Locate the cell with the specified text and output its (x, y) center coordinate. 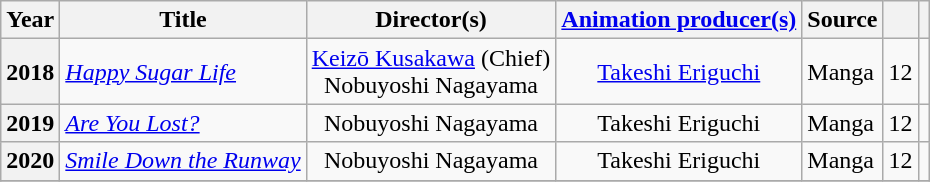
Animation producer(s) (679, 20)
Title (183, 20)
Keizō Kusakawa (Chief)Nobuyoshi Nagayama (431, 72)
2018 (30, 72)
Director(s) (431, 20)
Are You Lost? (183, 123)
Happy Sugar Life (183, 72)
Source (842, 20)
Smile Down the Runway (183, 161)
2020 (30, 161)
Year (30, 20)
2019 (30, 123)
